Find where the given text appears and provide that cell's center as [x, y] coordinate. 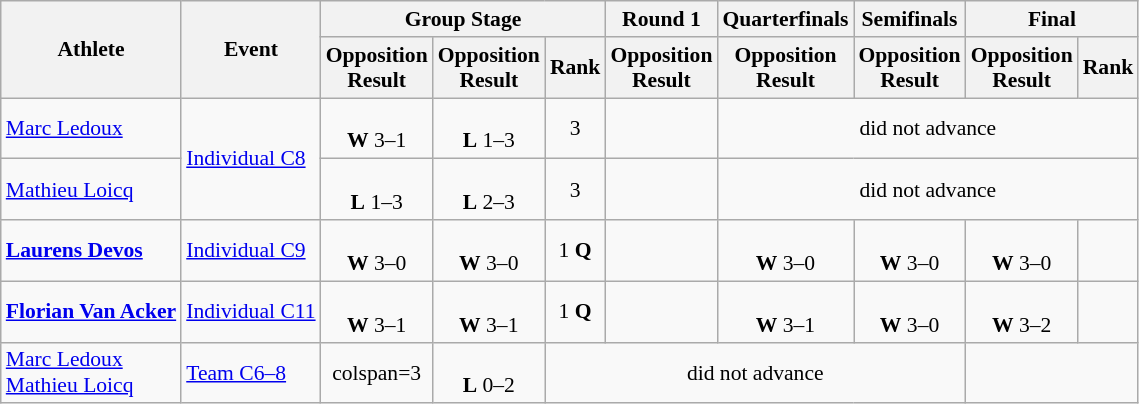
Event [250, 50]
Mathieu Loicq [91, 190]
colspan=3 [377, 372]
Group Stage [464, 19]
L 2–3 [489, 190]
Marc Ledoux [91, 128]
Team C6–8 [250, 372]
Round 1 [661, 19]
Final [1052, 19]
Marc LedouxMathieu Loicq [91, 372]
Semifinals [910, 19]
Individual C8 [250, 159]
Individual C11 [250, 312]
Athlete [91, 50]
Florian Van Acker [91, 312]
L 0–2 [489, 372]
W 3–2 [1022, 312]
Individual C9 [250, 250]
Laurens Devos [91, 250]
Quarterfinals [785, 19]
